Output the (x, y) coordinate of the center of the cell containing the given text.  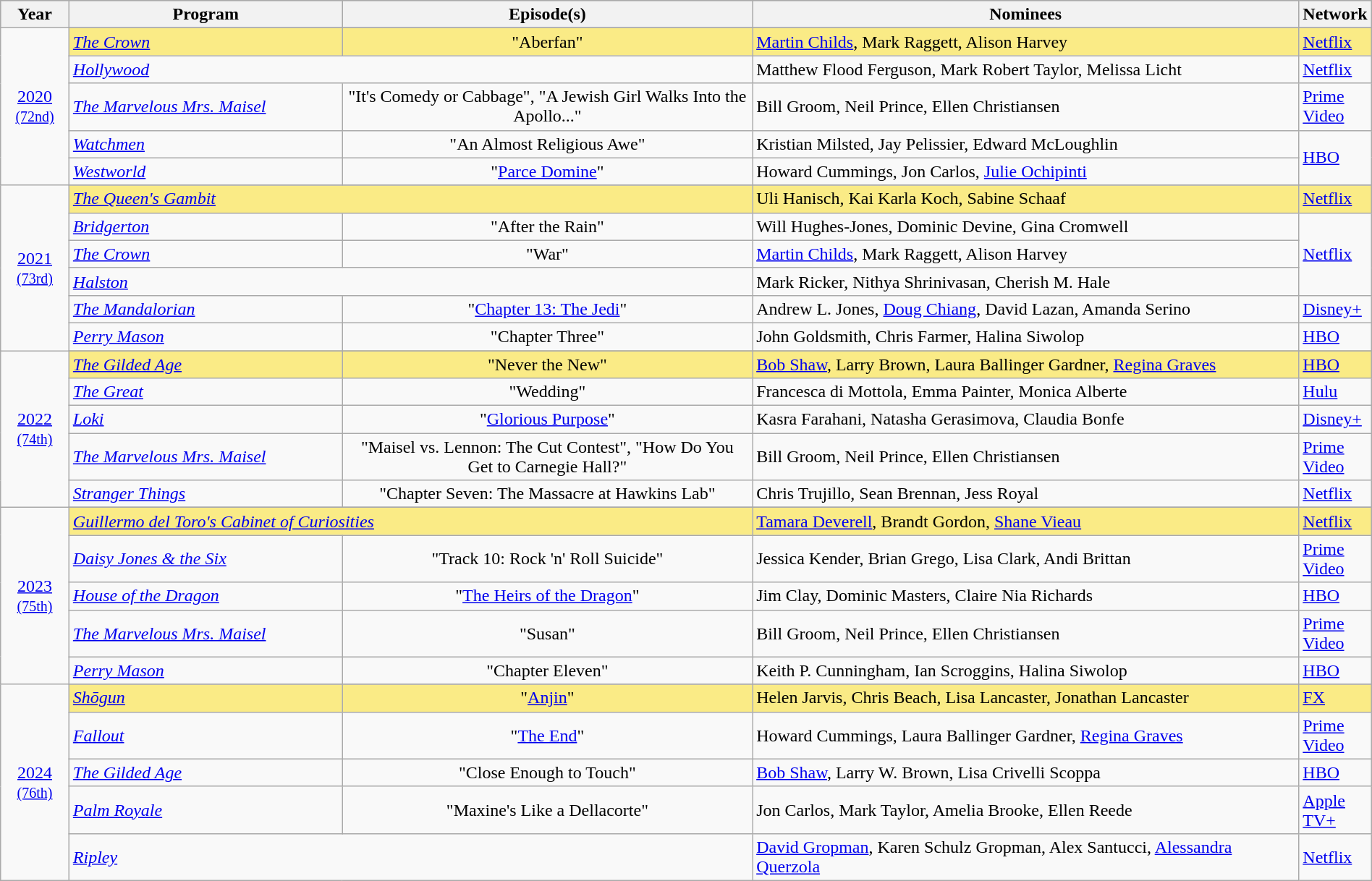
The Mandalorian (206, 309)
Westworld (206, 171)
Fallout (206, 735)
Howard Cummings, Jon Carlos, Julie Ochipinti (1026, 171)
Nominees (1026, 14)
Apple TV+ (1335, 810)
2022(74th) (35, 428)
Kasra Farahani, Natasha Gerasimova, Claudia Bonfe (1026, 420)
"Chapter Three" (547, 336)
2021(73rd) (35, 268)
"Aberfan" (547, 42)
2024(76th) (35, 783)
"Chapter 13: The Jedi" (547, 309)
Guillermo del Toro's Cabinet of Curiosities (410, 522)
2023(75th) (35, 596)
"An Almost Religious Awe" (547, 144)
"Chapter Eleven" (547, 671)
Ripley (410, 856)
"Chapter Seven: The Massacre at Hawkins Lab" (547, 494)
Year (35, 14)
"Track 10: Rock 'n' Roll Suicide" (547, 558)
Loki (206, 420)
Halston (410, 281)
Daisy Jones & the Six (206, 558)
Hulu (1335, 392)
The Great (206, 392)
Jon Carlos, Mark Taylor, Amelia Brooke, Ellen Reede (1026, 810)
Bob Shaw, Larry W. Brown, Lisa Crivelli Scoppa (1026, 773)
Jim Clay, Dominic Masters, Claire Nia Richards (1026, 596)
"Maxine's Like a Dellacorte" (547, 810)
Palm Royale (206, 810)
House of the Dragon (206, 596)
Episode(s) (547, 14)
Francesca di Mottola, Emma Painter, Monica Alberte (1026, 392)
Will Hughes-Jones, Dominic Devine, Gina Cromwell (1026, 226)
"It's Comedy or Cabbage", "A Jewish Girl Walks Into the Apollo..." (547, 107)
Bob Shaw, Larry Brown, Laura Ballinger Gardner, Regina Graves (1026, 364)
Keith P. Cunningham, Ian Scroggins, Halina Siwolop (1026, 671)
Stranger Things (206, 494)
Andrew L. Jones, Doug Chiang, David Lazan, Amanda Serino (1026, 309)
Kristian Milsted, Jay Pelissier, Edward McLoughlin (1026, 144)
Watchmen (206, 144)
Shōgun (206, 698)
"After the Rain" (547, 226)
Bridgerton (206, 226)
FX (1335, 698)
Tamara Deverell, Brandt Gordon, Shane Vieau (1026, 522)
Chris Trujillo, Sean Brennan, Jess Royal (1026, 494)
"War" (547, 254)
Hollywood (410, 69)
"Anjin" (547, 698)
Uli Hanisch, Kai Karla Koch, Sabine Schaaf (1026, 199)
Helen Jarvis, Chris Beach, Lisa Lancaster, Jonathan Lancaster (1026, 698)
Mark Ricker, Nithya Shrinivasan, Cherish M. Hale (1026, 281)
Howard Cummings, Laura Ballinger Gardner, Regina Graves (1026, 735)
Network (1335, 14)
"Wedding" (547, 392)
"Maisel vs. Lennon: The Cut Contest", "How Do You Get to Carnegie Hall?" (547, 457)
David Gropman, Karen Schulz Gropman, Alex Santucci, Alessandra Querzola (1026, 856)
"Parce Domine" (547, 171)
The Queen's Gambit (410, 199)
"The Heirs of the Dragon" (547, 596)
John Goldsmith, Chris Farmer, Halina Siwolop (1026, 336)
Jessica Kender, Brian Grego, Lisa Clark, Andi Brittan (1026, 558)
Matthew Flood Ferguson, Mark Robert Taylor, Melissa Licht (1026, 69)
"Glorious Purpose" (547, 420)
2020(72nd) (35, 107)
"Never the New" (547, 364)
"Close Enough to Touch" (547, 773)
"The End" (547, 735)
"Susan" (547, 634)
Program (206, 14)
